Search for the cell housing the specified text and yield its (x, y) center coordinate. 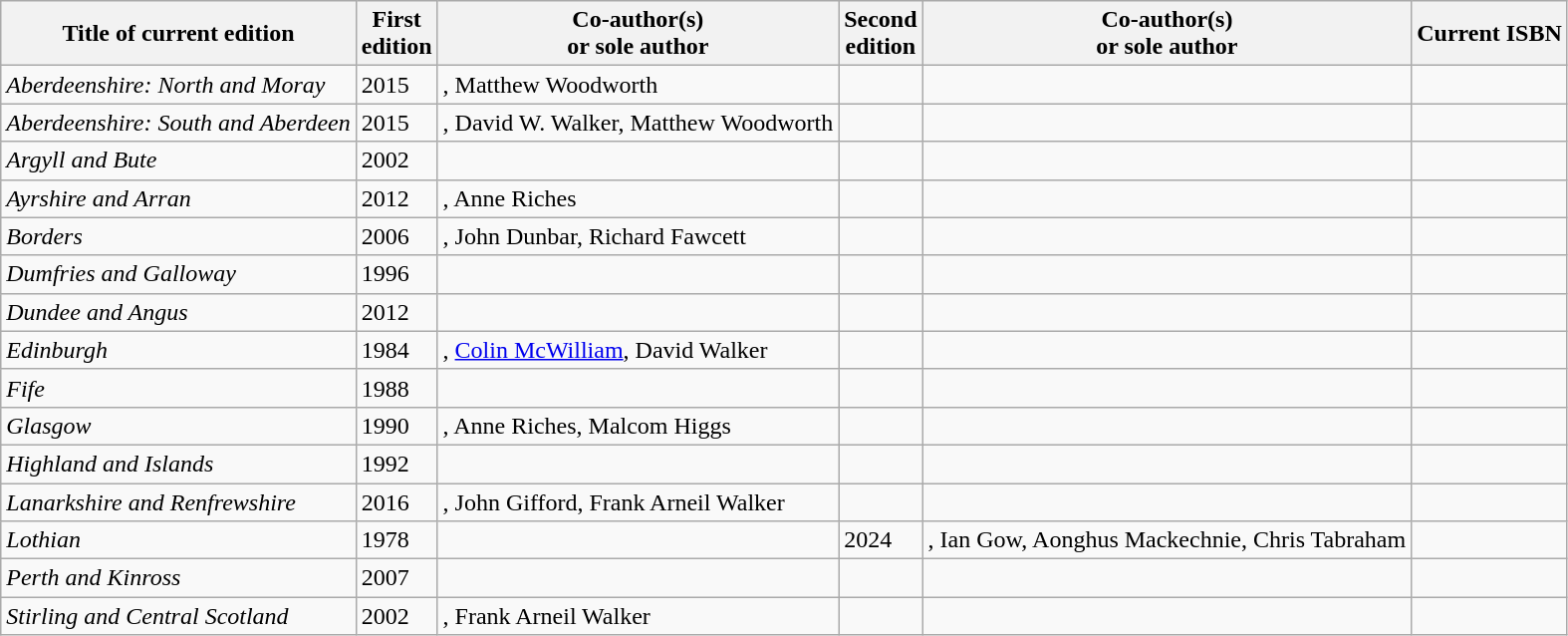
, David W. Walker, Matthew Woodworth (638, 123)
Dundee and Angus (179, 312)
Current ISBN (1490, 34)
Borders (179, 236)
Fife (179, 388)
First edition (396, 34)
2024 (881, 540)
Ayrshire and Arran (179, 198)
, Anne Riches (638, 198)
2007 (396, 578)
2016 (396, 501)
1990 (396, 426)
Perth and Kinross (179, 578)
Argyll and Bute (179, 160)
, John Gifford, Frank Arneil Walker (638, 501)
Glasgow (179, 426)
Aberdeenshire: South and Aberdeen (179, 123)
Dumfries and Galloway (179, 274)
, Anne Riches, Malcom Higgs (638, 426)
Title of current edition (179, 34)
, Frank Arneil Walker (638, 616)
Stirling and Central Scotland (179, 616)
1978 (396, 540)
Edinburgh (179, 350)
Lanarkshire and Renfrewshire (179, 501)
1996 (396, 274)
, Matthew Woodworth (638, 85)
2006 (396, 236)
Second edition (881, 34)
1984 (396, 350)
, Ian Gow, Aonghus Mackechnie, Chris Tabraham (1168, 540)
Highland and Islands (179, 464)
, John Dunbar, Richard Fawcett (638, 236)
1988 (396, 388)
Lothian (179, 540)
1992 (396, 464)
Aberdeenshire: North and Moray (179, 85)
, Colin McWilliam, David Walker (638, 350)
